Find where the given text appears and provide that cell's center as [x, y] coordinate. 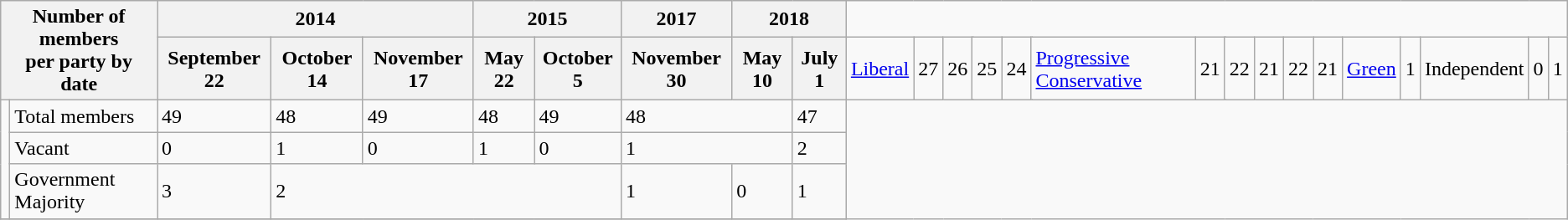
May 22 [504, 69]
May 10 [762, 69]
November 17 [418, 69]
Total members [84, 116]
Government Majority [84, 191]
2018 [789, 19]
Liberal [879, 69]
26 [958, 69]
October 14 [317, 69]
Progressive Conservative [1113, 69]
Green [1372, 69]
Independent [1474, 69]
October 5 [578, 69]
24 [1017, 69]
3 [214, 191]
2014 [316, 19]
Number of membersper party by date [79, 50]
Vacant [84, 148]
27 [928, 69]
July 1 [819, 69]
47 [819, 116]
25 [987, 69]
2017 [677, 19]
2015 [547, 19]
September 22 [214, 69]
November 30 [677, 69]
